Pinpoint the cell where the given text exists, returning its [x, y] midpoint coordinate. 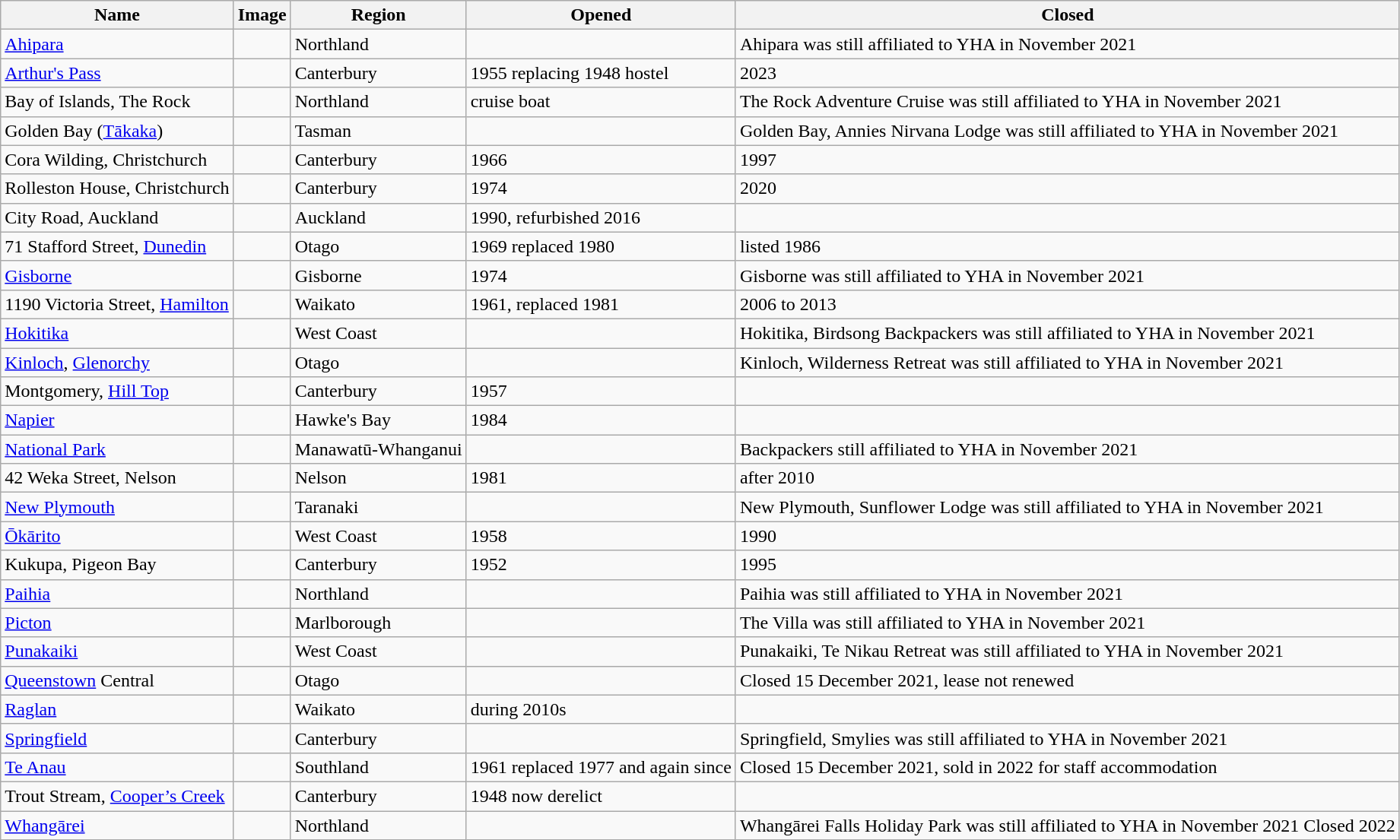
Whangārei [117, 825]
Image [262, 15]
1952 [601, 565]
Ōkārito [117, 536]
1955 replacing 1948 hostel [601, 73]
Hokitika [117, 333]
Closed 15 December 2021, lease not renewed [1068, 680]
New Plymouth, Sunflower Lodge was still affiliated to YHA in November 2021 [1068, 507]
Golden Bay, Annies Nirvana Lodge was still affiliated to YHA in November 2021 [1068, 131]
1961 replaced 1977 and again since [601, 767]
Kinloch, Glenorchy [117, 363]
National Park [117, 449]
Manawatū-Whanganui [379, 449]
Punakaiki [117, 651]
Punakaiki, Te Nikau Retreat was still affiliated to YHA in November 2021 [1068, 651]
Gisborne was still affiliated to YHA in November 2021 [1068, 275]
Auckland [379, 217]
Kukupa, Pigeon Bay [117, 565]
Queenstown Central [117, 680]
Closed 15 December 2021, sold in 2022 for staff accommodation [1068, 767]
Ahipara was still affiliated to YHA in November 2021 [1068, 44]
1984 [601, 420]
Tasman [379, 131]
New Plymouth [117, 507]
Napier [117, 420]
Region [379, 15]
1969 replaced 1980 [601, 246]
71 Stafford Street, Dunedin [117, 246]
1958 [601, 536]
Golden Bay (Tākaka) [117, 131]
Hokitika, Birdsong Backpackers was still affiliated to YHA in November 2021 [1068, 333]
1190 Victoria Street, Hamilton [117, 304]
1990 [1068, 536]
Springfield [117, 738]
2023 [1068, 73]
Taranaki [379, 507]
Paihia [117, 594]
Name [117, 15]
Closed [1068, 15]
2006 to 2013 [1068, 304]
Ahipara [117, 44]
Arthur's Pass [117, 73]
during 2010s [601, 709]
cruise boat [601, 102]
Bay of Islands, The Rock [117, 102]
Whangārei Falls Holiday Park was still affiliated to YHA in November 2021 Closed 2022 [1068, 825]
Cora Wilding, Christchurch [117, 160]
Kinloch, Wilderness Retreat was still affiliated to YHA in November 2021 [1068, 363]
1997 [1068, 160]
1966 [601, 160]
2020 [1068, 189]
Opened [601, 15]
Nelson [379, 478]
1961, replaced 1981 [601, 304]
1957 [601, 391]
Trout Stream, Cooper’s Creek [117, 796]
1995 [1068, 565]
1981 [601, 478]
Marlborough [379, 623]
after 2010 [1068, 478]
Te Anau [117, 767]
1948 now derelict [601, 796]
The Rock Adventure Cruise was still affiliated to YHA in November 2021 [1068, 102]
Montgomery, Hill Top [117, 391]
Picton [117, 623]
42 Weka Street, Nelson [117, 478]
Backpackers still affiliated to YHA in November 2021 [1068, 449]
Raglan [117, 709]
The Villa was still affiliated to YHA in November 2021 [1068, 623]
listed 1986 [1068, 246]
Southland [379, 767]
Rolleston House, Christchurch [117, 189]
Springfield, Smylies was still affiliated to YHA in November 2021 [1068, 738]
Paihia was still affiliated to YHA in November 2021 [1068, 594]
Hawke's Bay [379, 420]
City Road, Auckland [117, 217]
1990, refurbished 2016 [601, 217]
